Return (x, y) of the center of cell containing provided text 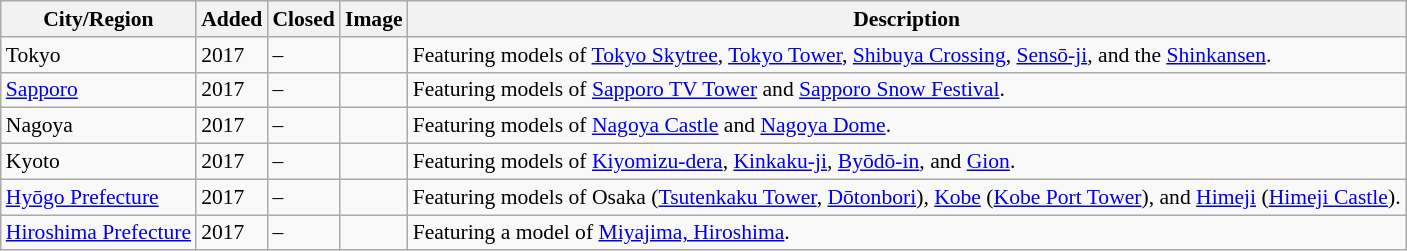
Tokyo (98, 55)
Hiroshima Prefecture (98, 233)
Nagoya (98, 126)
Sapporo (98, 90)
Featuring a model of Miyajima, Hiroshima. (907, 233)
City/Region (98, 19)
Featuring models of Sapporo TV Tower and Sapporo Snow Festival. (907, 90)
Closed (303, 19)
Kyoto (98, 162)
Featuring models of Kiyomizu-dera, Kinkaku-ji, Byōdō-in, and Gion. (907, 162)
Featuring models of Tokyo Skytree, Tokyo Tower, Shibuya Crossing, Sensō-ji, and the Shinkansen. (907, 55)
Added (232, 19)
Image (374, 19)
Featuring models of Osaka (Tsutenkaku Tower, Dōtonbori), Kobe (Kobe Port Tower), and Himeji (Himeji Castle). (907, 197)
Description (907, 19)
Featuring models of Nagoya Castle and Nagoya Dome. (907, 126)
Hyōgo Prefecture (98, 197)
